Locate the cell with the specified text and output its (X, Y) center coordinate. 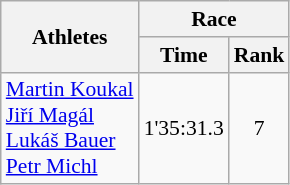
Martin KoukalJiří MagálLukáš BauerPetr Michl (70, 128)
Race (214, 19)
7 (260, 128)
Rank (260, 55)
1'35:31.3 (184, 128)
Time (184, 55)
Athletes (70, 36)
